Extract the (x, y) coordinate from the center of the cell holding the provided text.  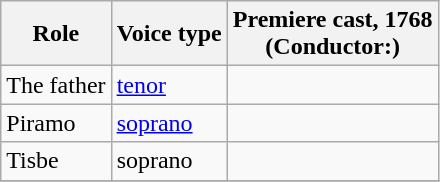
Piramo (56, 123)
Role (56, 34)
Voice type (169, 34)
Premiere cast, 1768 (Conductor:) (332, 34)
The father (56, 85)
Tisbe (56, 161)
tenor (169, 85)
